Determine the [x, y] coordinate at the center of the cell enclosing the given text.  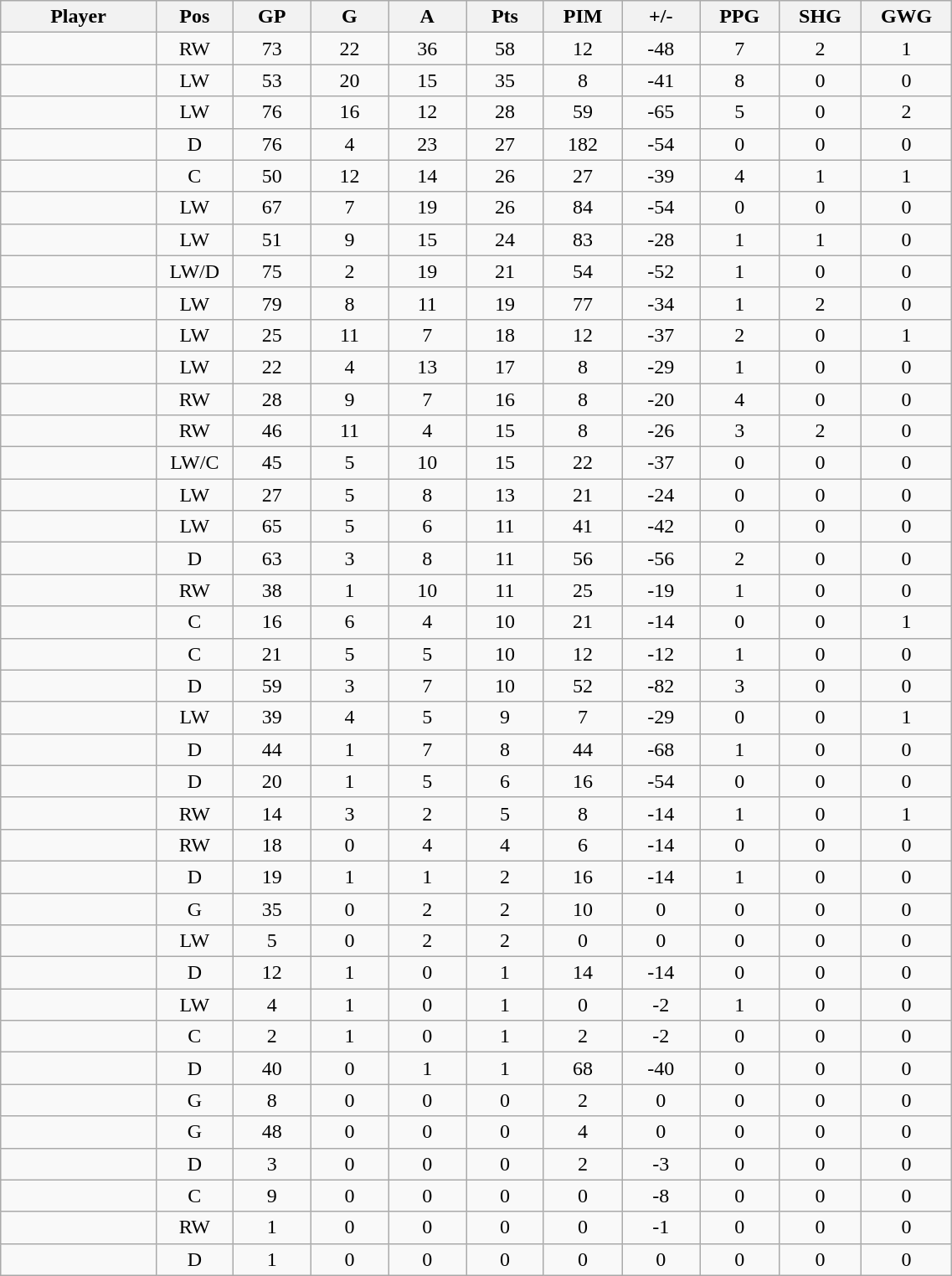
Player [79, 17]
-8 [661, 1196]
53 [271, 80]
-48 [661, 49]
50 [271, 176]
LW/D [194, 271]
PIM [583, 17]
38 [271, 590]
-68 [661, 749]
-19 [661, 590]
Pos [194, 17]
84 [583, 208]
68 [583, 1068]
46 [271, 431]
39 [271, 718]
40 [271, 1068]
A [427, 17]
-40 [661, 1068]
56 [583, 558]
58 [506, 49]
-42 [661, 527]
41 [583, 527]
-65 [661, 112]
77 [583, 303]
51 [271, 239]
79 [271, 303]
GWG [906, 17]
48 [271, 1132]
67 [271, 208]
GP [271, 17]
-82 [661, 686]
45 [271, 463]
+/- [661, 17]
SHG [821, 17]
63 [271, 558]
182 [583, 144]
-56 [661, 558]
65 [271, 527]
54 [583, 271]
-26 [661, 431]
17 [506, 367]
-34 [661, 303]
36 [427, 49]
-20 [661, 399]
-24 [661, 495]
75 [271, 271]
23 [427, 144]
-39 [661, 176]
-1 [661, 1227]
73 [271, 49]
52 [583, 686]
-3 [661, 1164]
Pts [506, 17]
LW/C [194, 463]
PPG [740, 17]
-28 [661, 239]
-41 [661, 80]
-52 [661, 271]
24 [506, 239]
83 [583, 239]
-12 [661, 654]
